Detect which cell encompasses the target text, then output its (x, y) center coordinate. 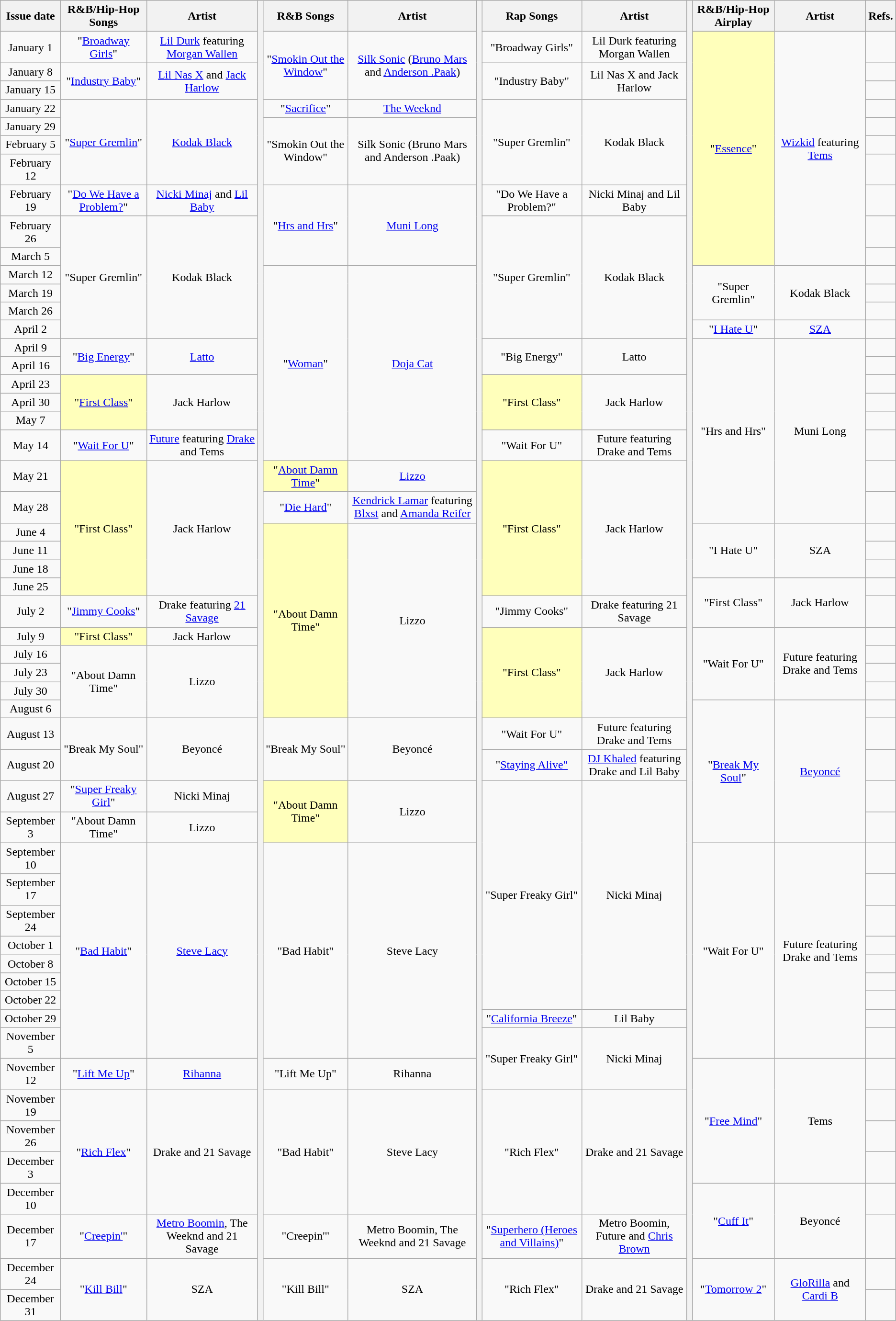
Kendrick Lamar featuring Blxst and Amanda Reifer (412, 508)
DJ Khaled featuring Drake and Lil Baby (634, 765)
"Tomorrow 2" (733, 1289)
R&B/Hip-Hop Airplay (733, 16)
October 29 (31, 1018)
Wizkid featuring Tems (820, 148)
June 11 (31, 550)
March 12 (31, 274)
December 24 (31, 1274)
"Cuff It" (733, 1221)
November 12 (31, 1074)
May 14 (31, 445)
July 23 (31, 673)
December 3 (31, 1167)
R&B Songs (305, 16)
September 17 (31, 890)
April 23 (31, 384)
September 24 (31, 920)
"Staying Alive" (532, 765)
October 8 (31, 963)
Lil Baby (634, 1018)
September 10 (31, 858)
January 22 (31, 108)
R&B/Hip-Hop Songs (103, 16)
"Superhero (Heroes and Villains)" (532, 1236)
June 18 (31, 568)
April 9 (31, 348)
August 27 (31, 796)
October 22 (31, 1000)
March 5 (31, 256)
November 26 (31, 1137)
August 20 (31, 765)
September 3 (31, 827)
Refs. (881, 16)
March 19 (31, 293)
May 7 (31, 420)
March 26 (31, 311)
July 30 (31, 691)
November 19 (31, 1105)
"Woman" (305, 363)
Metro Boomin, Future and Chris Brown (634, 1236)
"Sacrifice" (305, 108)
June 25 (31, 587)
December 31 (31, 1305)
December 17 (31, 1236)
April 30 (31, 402)
Rap Songs (532, 16)
"California Breeze" (532, 1018)
February 12 (31, 169)
April 2 (31, 329)
August 13 (31, 734)
January 8 (31, 72)
July 9 (31, 636)
Issue date (31, 16)
Doja Cat (412, 363)
January 15 (31, 90)
February 26 (31, 232)
Tems (820, 1121)
May 21 (31, 476)
July 2 (31, 611)
August 6 (31, 709)
April 16 (31, 366)
January 29 (31, 126)
GloRilla and Cardi B (820, 1289)
July 16 (31, 655)
January 1 (31, 47)
"Essence" (733, 148)
December 10 (31, 1199)
February 5 (31, 145)
May 28 (31, 508)
February 19 (31, 200)
October 1 (31, 945)
"Die Hard" (305, 508)
June 4 (31, 532)
November 5 (31, 1043)
The Weeknd (412, 108)
October 15 (31, 982)
"Free Mind" (733, 1121)
